Scan for the cell matching the given text and deliver its (X, Y) coordinate at center. 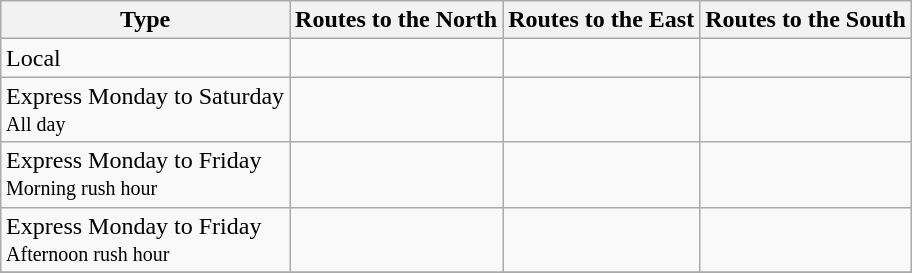
Express Monday to Friday Morning rush hour (146, 174)
Express Monday to Saturday All day (146, 110)
Express Monday to Friday Afternoon rush hour (146, 240)
Local (146, 58)
Type (146, 20)
Routes to the North (396, 20)
Routes to the South (806, 20)
Routes to the East (602, 20)
